Extract the (X, Y) coordinate from the center of the cell holding the provided text.  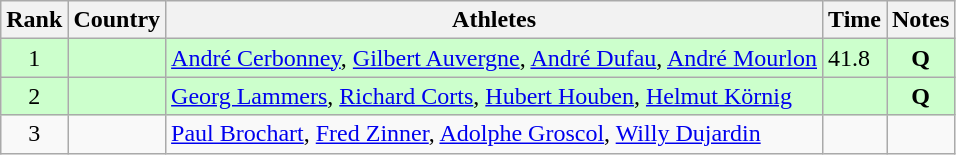
Country (117, 20)
2 (34, 96)
André Cerbonney, Gilbert Auvergne, André Dufau, André Mourlon (494, 58)
Athletes (494, 20)
Notes (920, 20)
Rank (34, 20)
Time (855, 20)
Georg Lammers, Richard Corts, Hubert Houben, Helmut Körnig (494, 96)
3 (34, 134)
Paul Brochart, Fred Zinner, Adolphe Groscol, Willy Dujardin (494, 134)
41.8 (855, 58)
1 (34, 58)
